Capture the cell that displays the provided text and extract its (X, Y) central coordinate. 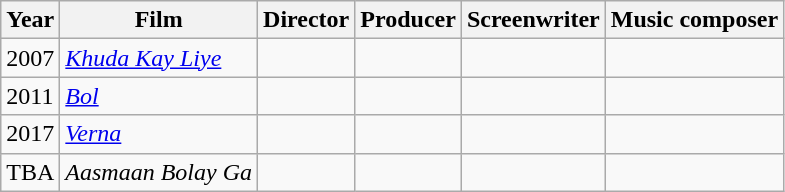
Year (30, 20)
Verna (159, 134)
2007 (30, 58)
Film (159, 20)
Director (306, 20)
2017 (30, 134)
Bol (159, 96)
TBA (30, 172)
2011 (30, 96)
Music composer (694, 20)
Producer (408, 20)
Screenwriter (533, 20)
Khuda Kay Liye (159, 58)
Aasmaan Bolay Ga (159, 172)
